Scan for the cell matching the given text and deliver its [x, y] coordinate at center. 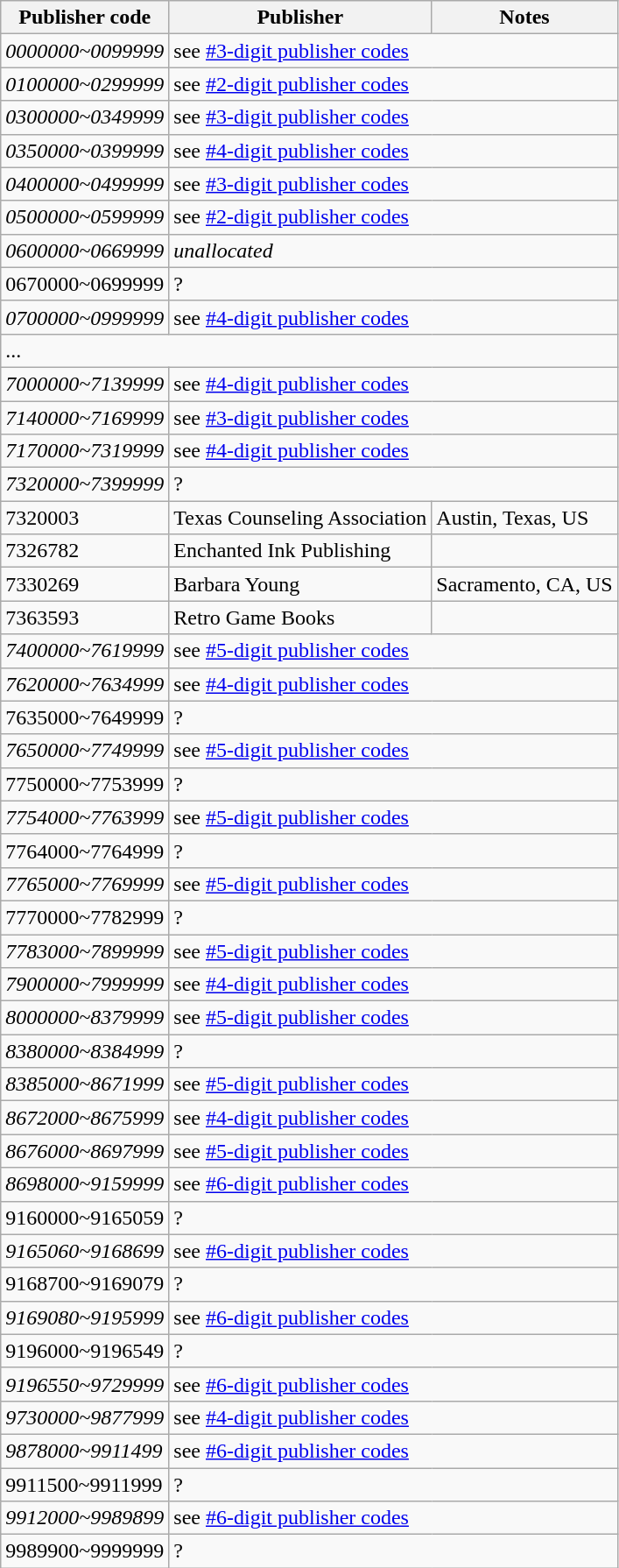
0350000~0399999 [85, 151]
8676000~8697999 [85, 1151]
0670000~0699999 [85, 284]
7140000~7169999 [85, 418]
7326782 [85, 551]
7000000~7139999 [85, 384]
Notes [524, 18]
7750000~7753999 [85, 784]
9911500~9911999 [85, 1485]
9196000~9196549 [85, 1351]
7330269 [85, 584]
9730000~9877999 [85, 1417]
8672000~8675999 [85, 1118]
9168700~9169079 [85, 1284]
Publisher code [85, 18]
7765000~7769999 [85, 884]
0500000~0599999 [85, 217]
9878000~9911499 [85, 1451]
0600000~0669999 [85, 251]
7320003 [85, 518]
7770000~7782999 [85, 917]
Sacramento, CA, US [524, 584]
9165060~9168699 [85, 1251]
Retro Game Books [300, 618]
7635000~7649999 [85, 717]
7620000~7634999 [85, 684]
0700000~0999999 [85, 317]
0000000~0099999 [85, 51]
7400000~7619999 [85, 651]
9989900~9999999 [85, 1551]
Austin, Texas, US [524, 518]
8000000~8379999 [85, 1018]
9169080~9195999 [85, 1317]
7900000~7999999 [85, 985]
7363593 [85, 618]
9196550~9729999 [85, 1384]
0400000~0499999 [85, 184]
Publisher [300, 18]
8385000~8671999 [85, 1084]
7754000~7763999 [85, 817]
7320000~7399999 [85, 484]
7650000~7749999 [85, 751]
8380000~8384999 [85, 1051]
9912000~9989899 [85, 1518]
... [309, 350]
Enchanted Ink Publishing [300, 551]
7170000~7319999 [85, 451]
Barbara Young [300, 584]
7783000~7899999 [85, 950]
0100000~0299999 [85, 84]
unallocated [393, 251]
Texas Counseling Association [300, 518]
8698000~9159999 [85, 1184]
9160000~9165059 [85, 1218]
7764000~7764999 [85, 851]
0300000~0349999 [85, 117]
